Search for the cell housing the specified text and yield its [x, y] center coordinate. 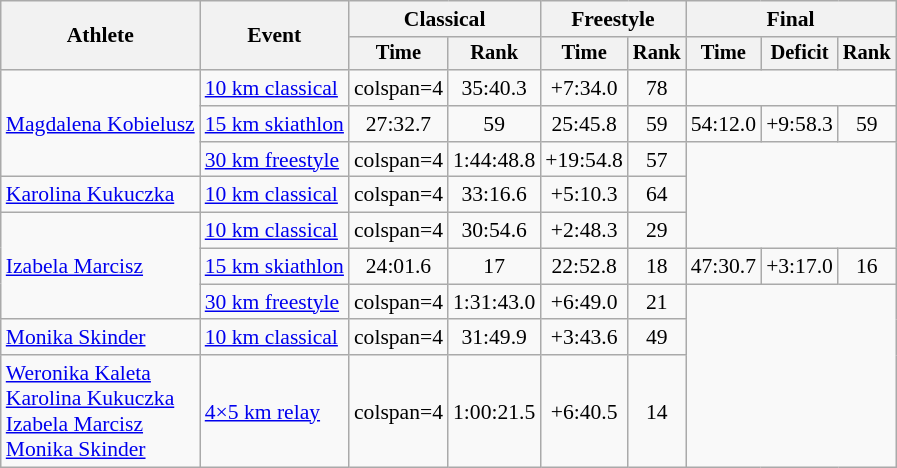
27:32.7 [398, 124]
+2:48.3 [584, 231]
+6:40.5 [584, 411]
31:49.9 [494, 338]
18 [657, 267]
57 [657, 160]
+7:34.0 [584, 88]
21 [657, 302]
25:45.8 [584, 124]
33:16.6 [494, 195]
Final [791, 19]
78 [657, 88]
29 [657, 231]
+6:49.0 [584, 302]
47:30.7 [724, 267]
24:01.6 [398, 267]
Weronika KaletaKarolina KukuczkaIzabela MarciszMonika Skinder [100, 411]
54:12.0 [724, 124]
Deficit [800, 54]
Classical [444, 19]
Monika Skinder [100, 338]
+5:10.3 [584, 195]
64 [657, 195]
1:31:43.0 [494, 302]
+3:17.0 [800, 267]
+9:58.3 [800, 124]
Magdalena Kobielusz [100, 124]
Freestyle [612, 19]
4×5 km relay [274, 411]
49 [657, 338]
22:52.8 [584, 267]
35:40.3 [494, 88]
Izabela Marcisz [100, 266]
Event [274, 36]
+19:54.8 [584, 160]
Karolina Kukuczka [100, 195]
1:44:48.8 [494, 160]
16 [867, 267]
14 [657, 411]
17 [494, 267]
1:00:21.5 [494, 411]
+3:43.6 [584, 338]
30:54.6 [494, 231]
Athlete [100, 36]
